Return the [x, y] coordinate for the center point of the cell that contains the specified text.  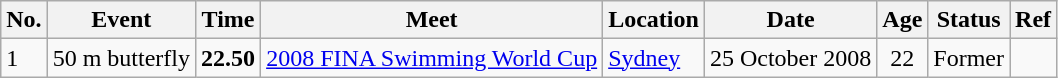
Age [902, 20]
22.50 [228, 58]
25 October 2008 [790, 58]
Meet [432, 20]
Event [121, 20]
No. [24, 20]
Ref [1034, 20]
1 [24, 58]
Location [654, 20]
2008 FINA Swimming World Cup [432, 58]
Time [228, 20]
Sydney [654, 58]
Date [790, 20]
Former [969, 58]
50 m butterfly [121, 58]
22 [902, 58]
Status [969, 20]
